Return the [X, Y] coordinate for the center point of the cell that contains the specified text.  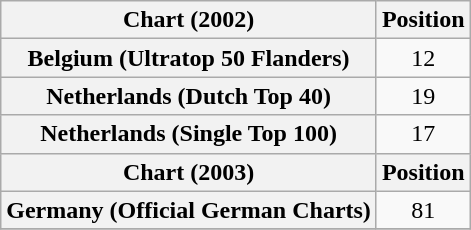
Germany (Official German Charts) [189, 210]
17 [423, 134]
81 [423, 210]
Chart (2002) [189, 20]
19 [423, 96]
Belgium (Ultratop 50 Flanders) [189, 58]
Chart (2003) [189, 172]
12 [423, 58]
Netherlands (Single Top 100) [189, 134]
Netherlands (Dutch Top 40) [189, 96]
